For the text-containing cell, return its midpoint in (x, y) coordinate format. 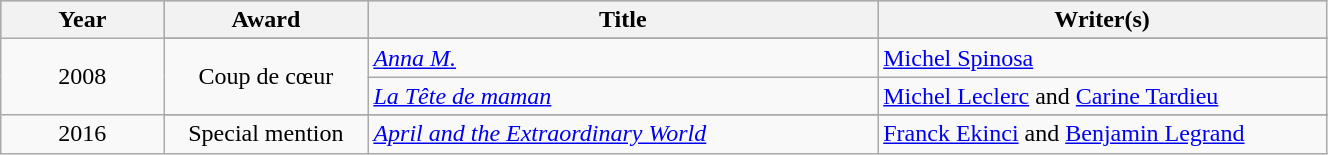
Year (82, 20)
Title (623, 20)
2008 (82, 77)
Special mention (266, 134)
Franck Ekinci and Benjamin Legrand (1102, 134)
Writer(s) (1102, 20)
Michel Spinosa (1102, 58)
La Tête de maman (623, 96)
Coup de cœur (266, 77)
Anna M. (623, 58)
Michel Leclerc and Carine Tardieu (1102, 96)
2016 (82, 134)
April and the Extraordinary World (623, 134)
Award (266, 20)
